Provide the [X, Y] coordinate of the cell's center where the given text is located.  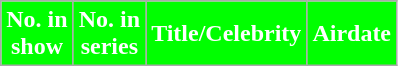
No. in series [109, 34]
No. in show [37, 34]
Title/Celebrity [226, 34]
Airdate [352, 34]
